Search for the cell housing the specified text and yield its (X, Y) center coordinate. 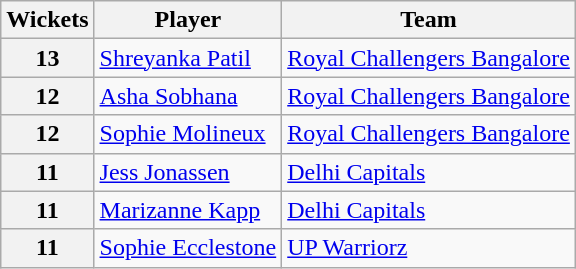
Sophie Molineux (188, 134)
13 (48, 58)
Shreyanka Patil (188, 58)
Marizanne Kapp (188, 210)
Wickets (48, 20)
UP Warriorz (429, 248)
Jess Jonassen (188, 172)
Player (188, 20)
Sophie Ecclestone (188, 248)
Team (429, 20)
Asha Sobhana (188, 96)
